Extract the [X, Y] coordinate from the center of the cell holding the provided text.  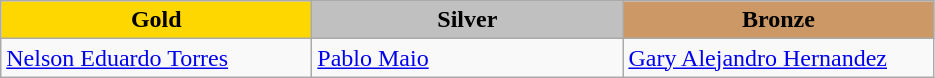
Gold [156, 20]
Nelson Eduardo Torres [156, 58]
Bronze [778, 20]
Pablo Maio [468, 58]
Gary Alejandro Hernandez [778, 58]
Silver [468, 20]
